Pinpoint the cell where the given text exists, returning its (x, y) midpoint coordinate. 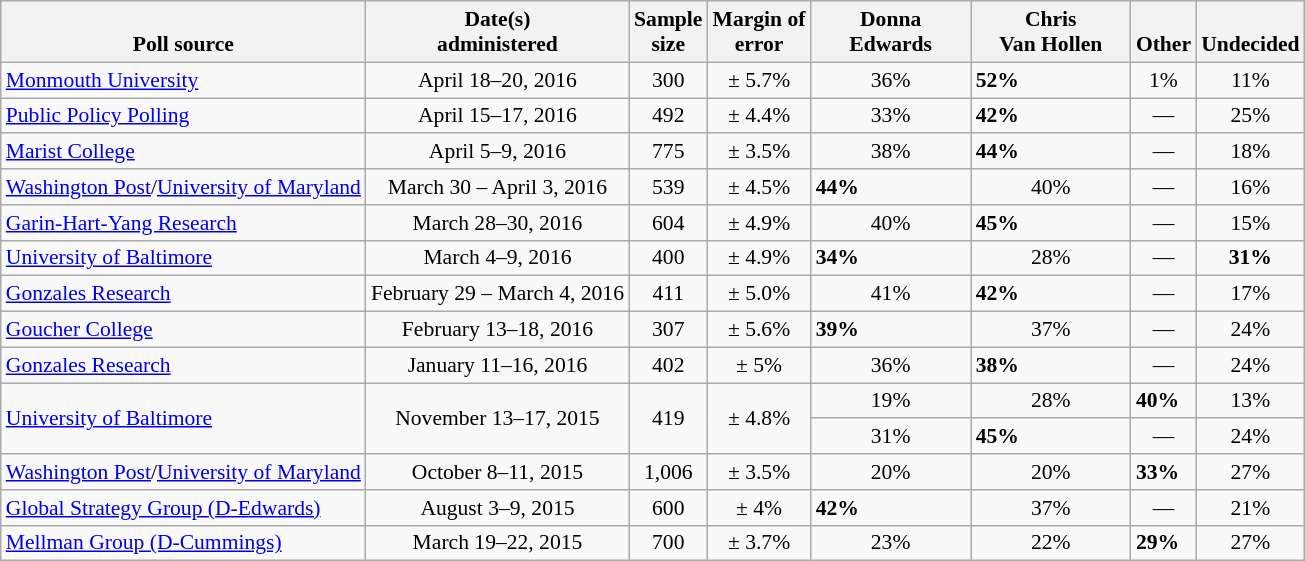
16% (1250, 187)
700 (668, 543)
Marist College (184, 152)
400 (668, 258)
March 4–9, 2016 (498, 258)
Mellman Group (D-Cummings) (184, 543)
Date(s)administered (498, 32)
23% (891, 543)
39% (891, 330)
March 30 – April 3, 2016 (498, 187)
March 28–30, 2016 (498, 223)
August 3–9, 2015 (498, 508)
Samplesize (668, 32)
19% (891, 401)
± 4.4% (760, 116)
April 18–20, 2016 (498, 80)
307 (668, 330)
ChrisVan Hollen (1051, 32)
November 13–17, 2015 (498, 418)
± 4.5% (760, 187)
17% (1250, 294)
± 5% (760, 365)
DonnaEdwards (891, 32)
Undecided (1250, 32)
Monmouth University (184, 80)
April 5–9, 2016 (498, 152)
February 29 – March 4, 2016 (498, 294)
11% (1250, 80)
22% (1051, 543)
± 4.8% (760, 418)
Global Strategy Group (D-Edwards) (184, 508)
October 8–11, 2015 (498, 472)
25% (1250, 116)
Margin oferror (760, 32)
1,006 (668, 472)
15% (1250, 223)
March 19–22, 2015 (498, 543)
± 5.7% (760, 80)
29% (1164, 543)
± 5.6% (760, 330)
February 13–18, 2016 (498, 330)
January 11–16, 2016 (498, 365)
Goucher College (184, 330)
Public Policy Polling (184, 116)
± 4% (760, 508)
1% (1164, 80)
492 (668, 116)
539 (668, 187)
21% (1250, 508)
18% (1250, 152)
April 15–17, 2016 (498, 116)
419 (668, 418)
Poll source (184, 32)
600 (668, 508)
411 (668, 294)
402 (668, 365)
± 3.7% (760, 543)
Other (1164, 32)
34% (891, 258)
41% (891, 294)
52% (1051, 80)
13% (1250, 401)
604 (668, 223)
775 (668, 152)
± 5.0% (760, 294)
Garin-Hart-Yang Research (184, 223)
300 (668, 80)
